Return (X, Y) of the center of cell containing provided text 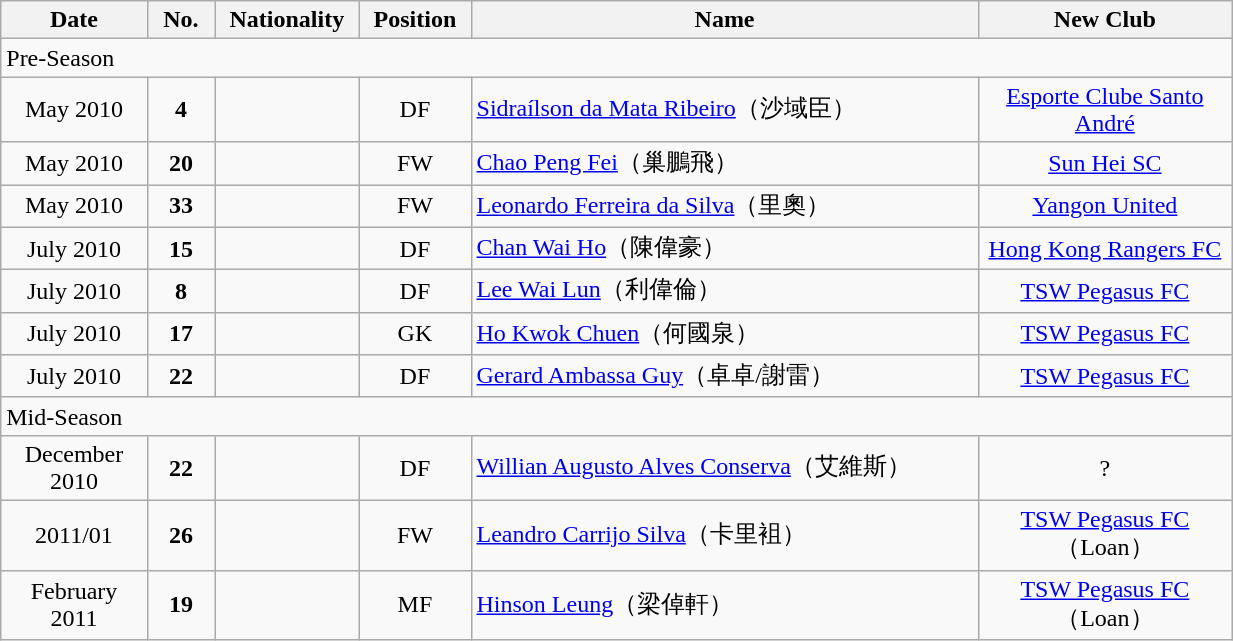
33 (181, 206)
15 (181, 248)
Hinson Leung（梁倬軒） (724, 605)
New Club (1105, 20)
Pre-Season (616, 58)
2011/01 (74, 535)
Yangon United (1105, 206)
20 (181, 164)
Willian Augusto Alves Conserva（艾維斯） (724, 468)
Chan Wai Ho（陳偉豪） (724, 248)
Chao Peng Fei（巢鵬飛） (724, 164)
26 (181, 535)
Leonardo Ferreira da Silva（里奧） (724, 206)
Date (74, 20)
December 2010 (74, 468)
Name (724, 20)
Sidraílson da Mata Ribeiro（沙域臣） (724, 110)
Nationality (287, 20)
Ho Kwok Chuen（何國泉） (724, 334)
Esporte Clube Santo André (1105, 110)
No. (181, 20)
February 2011 (74, 605)
17 (181, 334)
Hong Kong Rangers FC (1105, 248)
Mid-Season (616, 416)
Sun Hei SC (1105, 164)
8 (181, 292)
? (1105, 468)
19 (181, 605)
4 (181, 110)
MF (415, 605)
Lee Wai Lun（利偉倫） (724, 292)
Gerard Ambassa Guy（卓卓/謝雷） (724, 376)
Leandro Carrijo Silva（卡里袓） (724, 535)
Position (415, 20)
GK (415, 334)
